Pinpoint the cell where the given text exists, returning its [x, y] midpoint coordinate. 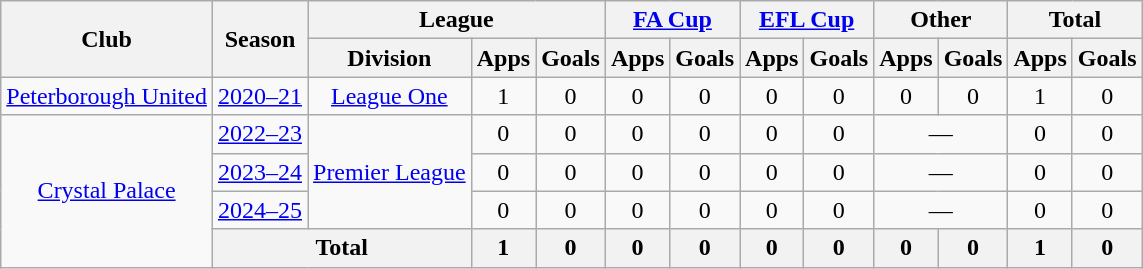
Division [390, 58]
2023–24 [260, 172]
Club [107, 39]
2022–23 [260, 134]
League [457, 20]
EFL Cup [807, 20]
2020–21 [260, 96]
Crystal Palace [107, 191]
League One [390, 96]
Season [260, 39]
Other [941, 20]
2024–25 [260, 210]
Premier League [390, 172]
Peterborough United [107, 96]
FA Cup [672, 20]
